Return the (x, y) coordinate for the center point of the cell that contains the specified text.  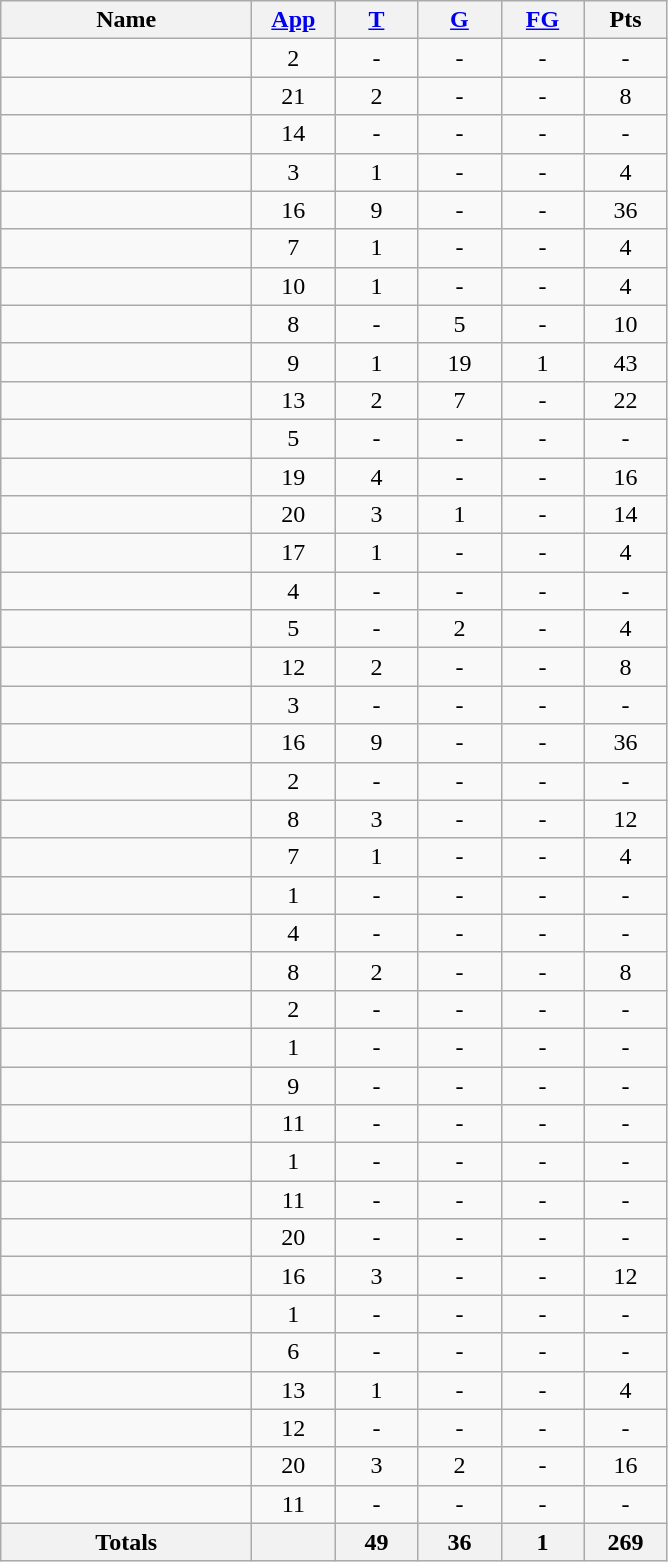
Name (126, 20)
Pts (626, 20)
269 (626, 1542)
Totals (126, 1542)
App (294, 20)
43 (626, 362)
49 (376, 1542)
FG (542, 20)
6 (294, 1352)
17 (294, 553)
22 (626, 400)
21 (294, 96)
G (460, 20)
T (376, 20)
